Output the (x, y) coordinate of the center of the cell containing the given text.  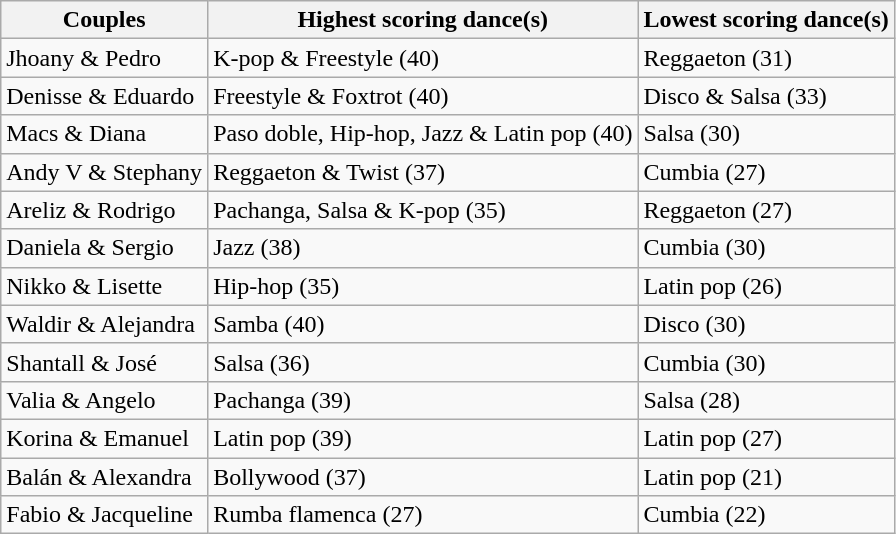
Samba (40) (423, 324)
Disco & Salsa (33) (766, 96)
Disco (30) (766, 324)
Balán & Alexandra (104, 477)
Salsa (36) (423, 362)
Macs & Diana (104, 134)
Jhoany & Pedro (104, 58)
Pachanga, Salsa & K-pop (35) (423, 210)
K-pop & Freestyle (40) (423, 58)
Nikko & Lisette (104, 286)
Cumbia (22) (766, 515)
Rumba flamenca (27) (423, 515)
Lowest scoring dance(s) (766, 20)
Daniela & Sergio (104, 248)
Fabio & Jacqueline (104, 515)
Denisse & Eduardo (104, 96)
Salsa (30) (766, 134)
Andy V & Stephany (104, 172)
Areliz & Rodrigo (104, 210)
Reggaeton (31) (766, 58)
Waldir & Alejandra (104, 324)
Shantall & José (104, 362)
Couples (104, 20)
Korina & Emanuel (104, 438)
Freestyle & Foxtrot (40) (423, 96)
Reggaeton (27) (766, 210)
Latin pop (26) (766, 286)
Latin pop (39) (423, 438)
Valia & Angelo (104, 400)
Highest scoring dance(s) (423, 20)
Reggaeton & Twist (37) (423, 172)
Salsa (28) (766, 400)
Bollywood (37) (423, 477)
Paso doble, Hip-hop, Jazz & Latin pop (40) (423, 134)
Hip-hop (35) (423, 286)
Latin pop (21) (766, 477)
Cumbia (27) (766, 172)
Latin pop (27) (766, 438)
Pachanga (39) (423, 400)
Jazz (38) (423, 248)
